Detect which cell encompasses the target text, then output its [X, Y] center coordinate. 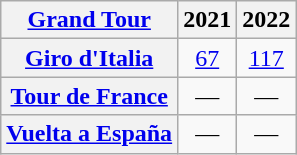
Grand Tour [90, 20]
67 [208, 58]
2022 [266, 20]
Vuelta a España [90, 134]
Tour de France [90, 96]
Giro d'Italia [90, 58]
117 [266, 58]
2021 [208, 20]
